Extract the [X, Y] coordinate from the center of the cell holding the provided text.  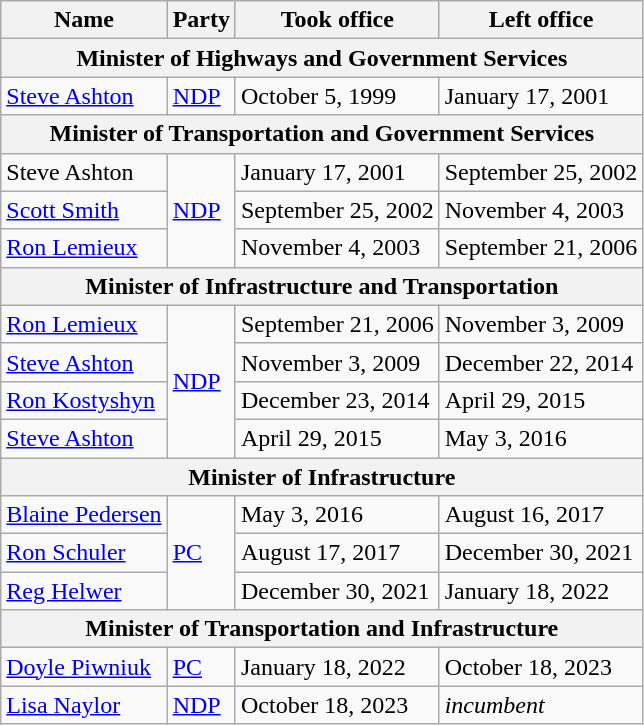
Minister of Transportation and Infrastructure [322, 629]
Scott Smith [84, 210]
August 17, 2017 [337, 553]
Name [84, 20]
Party [201, 20]
Lisa Naylor [84, 705]
Left office [541, 20]
October 5, 1999 [337, 96]
Minister of Infrastructure [322, 477]
incumbent [541, 705]
Minister of Infrastructure and Transportation [322, 286]
August 16, 2017 [541, 515]
Minister of Transportation and Government Services [322, 134]
Minister of Highways and Government Services [322, 58]
Took office [337, 20]
December 22, 2014 [541, 362]
Blaine Pedersen [84, 515]
Ron Schuler [84, 553]
Doyle Piwniuk [84, 667]
December 23, 2014 [337, 400]
Reg Helwer [84, 591]
Ron Kostyshyn [84, 400]
